Locate the cell with the specified text and output its [X, Y] center coordinate. 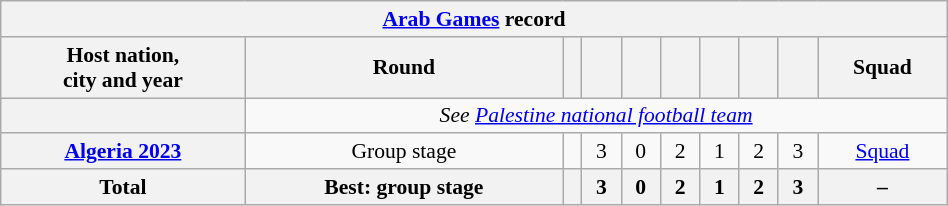
– [883, 187]
Total [123, 187]
Group stage [404, 152]
Arab Games record [474, 19]
Round [404, 68]
See Palestine national football team [596, 116]
Algeria 2023 [123, 152]
Best: group stage [404, 187]
Host nation,city and year [123, 68]
